Capture the cell that displays the provided text and extract its [x, y] central coordinate. 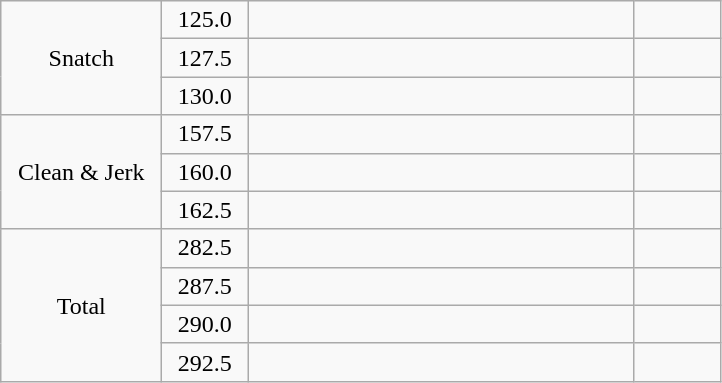
290.0 [205, 324]
157.5 [205, 134]
292.5 [205, 362]
160.0 [205, 172]
Total [82, 305]
287.5 [205, 286]
Clean & Jerk [82, 172]
125.0 [205, 20]
282.5 [205, 248]
127.5 [205, 58]
Snatch [82, 58]
162.5 [205, 210]
130.0 [205, 96]
